Extract the (x, y) coordinate from the center of the cell holding the provided text.  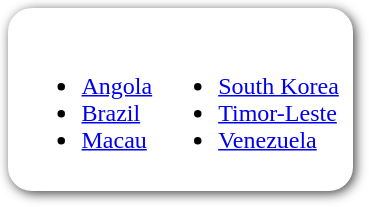
South Korea Timor-Leste Venezuela (249, 100)
Angola Brazil Macau (87, 100)
